Determine the (X, Y) coordinate at the center of the cell enclosing the given text.  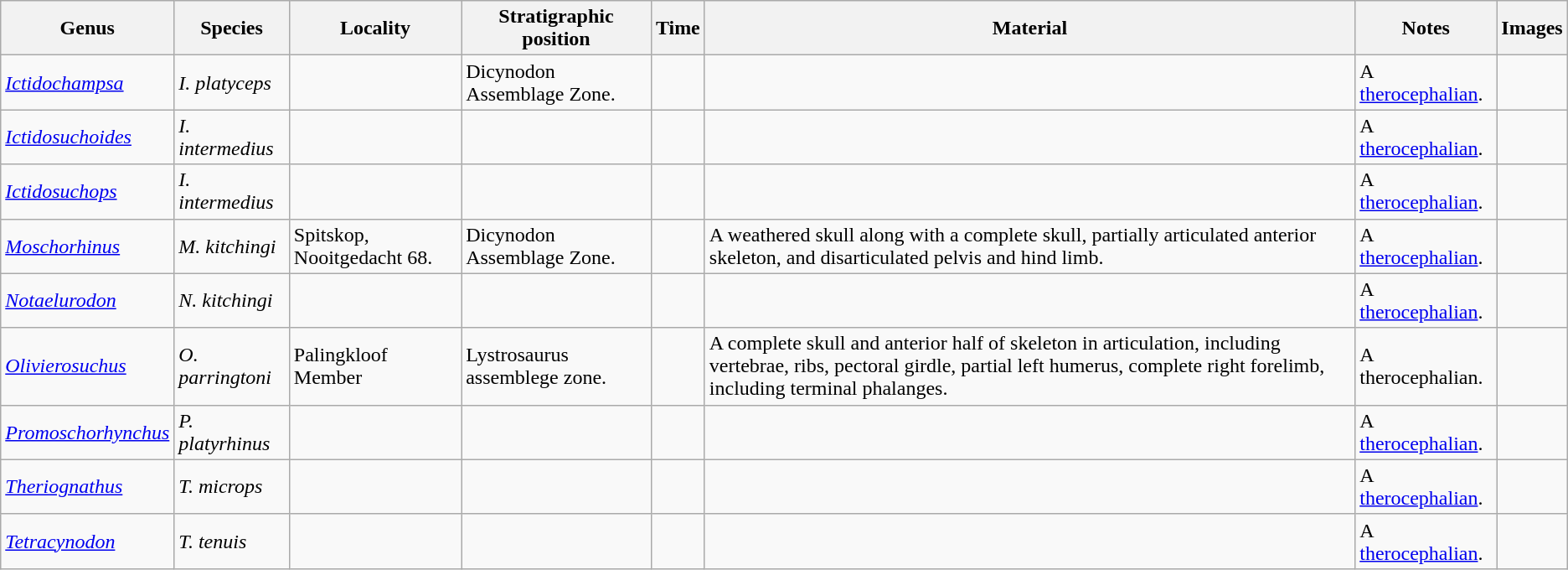
Theriognathus (87, 486)
Time (678, 28)
Promoschorhynchus (87, 433)
A weathered skull along with a complete skull, partially articulated anterior skeleton, and disarticulated pelvis and hind limb. (1029, 246)
Species (232, 28)
I. platyceps (232, 82)
Genus (87, 28)
T. tenuis (232, 541)
Notes (1426, 28)
Stratigraphic position (556, 28)
Spitskop, Nooitgedacht 68. (375, 246)
M. kitchingi (232, 246)
P. platyrhinus (232, 433)
Palingkloof Member (375, 366)
Olivierosuchus (87, 366)
Material (1029, 28)
Ictidochampsa (87, 82)
Moschorhinus (87, 246)
Ictidosuchoides (87, 137)
N. kitchingi (232, 300)
Notaelurodon (87, 300)
Locality (375, 28)
T. microps (232, 486)
O. parringtoni (232, 366)
Lystrosaurus assemblege zone. (556, 366)
Ictidosuchops (87, 191)
Tetracynodon (87, 541)
Images (1532, 28)
